Pinpoint the cell where the given text exists, returning its (X, Y) midpoint coordinate. 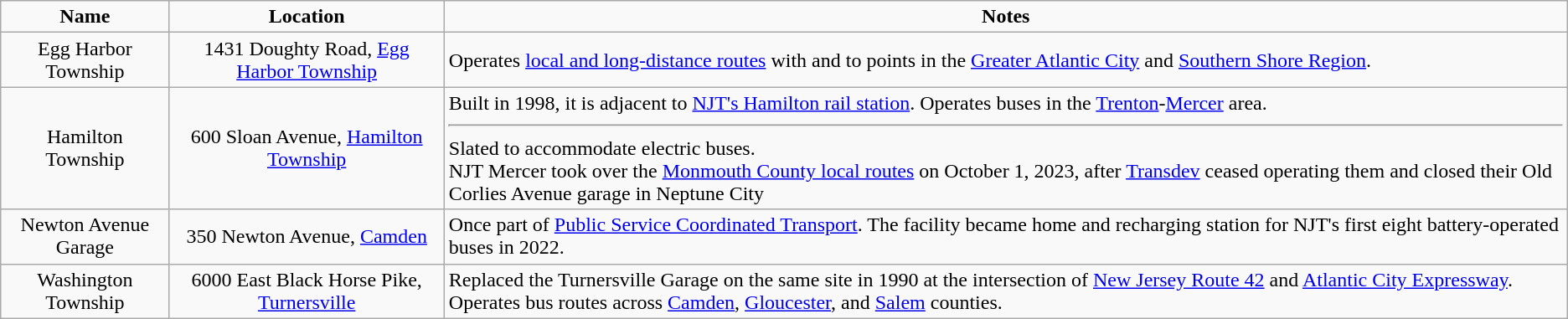
Notes (1005, 17)
Name (85, 17)
Operates local and long-distance routes with and to points in the Greater Atlantic City and Southern Shore Region. (1005, 60)
Egg Harbor Township (85, 60)
350 Newton Avenue, Camden (307, 236)
Hamilton Township (85, 148)
Newton Avenue Garage (85, 236)
600 Sloan Avenue, Hamilton Township (307, 148)
Washington Township (85, 291)
6000 East Black Horse Pike, Turnersville (307, 291)
Location (307, 17)
1431 Doughty Road, Egg Harbor Township (307, 60)
